Return (x, y) of the center of cell containing provided text 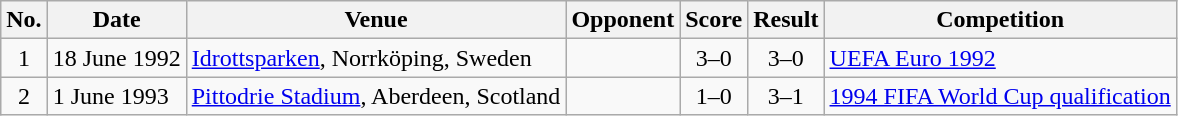
Date (116, 20)
3–1 (786, 96)
1994 FIFA World Cup qualification (1000, 96)
Result (786, 20)
1 June 1993 (116, 96)
Competition (1000, 20)
Score (714, 20)
Venue (376, 20)
18 June 1992 (116, 58)
No. (24, 20)
1–0 (714, 96)
2 (24, 96)
UEFA Euro 1992 (1000, 58)
Pittodrie Stadium, Aberdeen, Scotland (376, 96)
Idrottsparken, Norrköping, Sweden (376, 58)
1 (24, 58)
Opponent (623, 20)
